From the cell containing the given text, extract its center point as (x, y) coordinate. 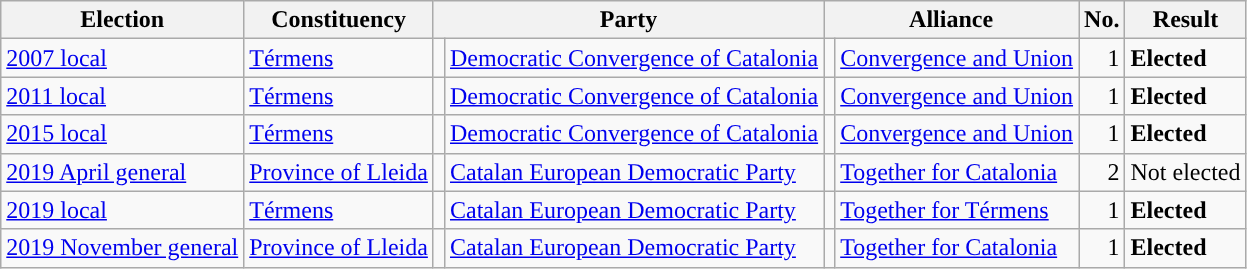
2011 local (122, 96)
2 (1102, 172)
Election (122, 20)
2019 local (122, 210)
2015 local (122, 134)
Not elected (1186, 172)
Together for Térmens (957, 210)
2007 local (122, 58)
Result (1186, 20)
Alliance (952, 20)
Party (628, 20)
No. (1102, 20)
2019 November general (122, 248)
Constituency (339, 20)
2019 April general (122, 172)
